Extract the [X, Y] coordinate from the center of the cell holding the provided text.  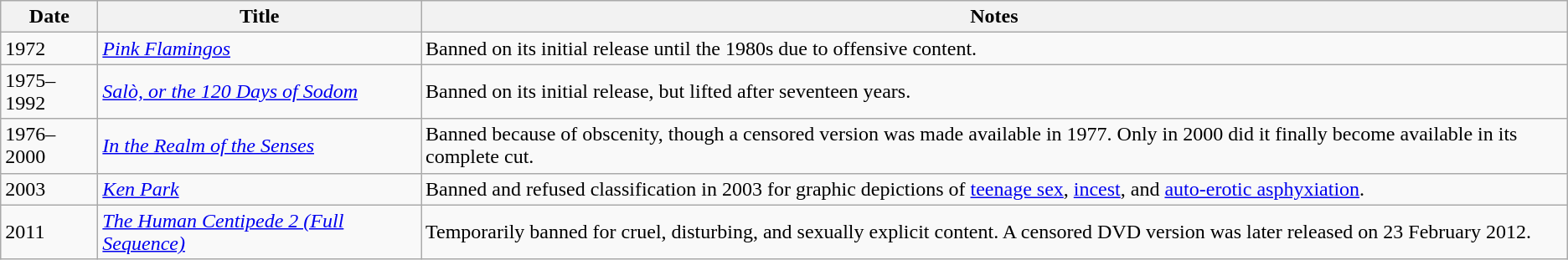
1975–1992 [49, 92]
Pink Flamingos [260, 48]
2011 [49, 232]
Notes [993, 17]
Banned on its initial release until the 1980s due to offensive content. [993, 48]
Title [260, 17]
2003 [49, 189]
The Human Centipede 2 (Full Sequence) [260, 232]
1972 [49, 48]
In the Realm of the Senses [260, 145]
Temporarily banned for cruel, disturbing, and sexually explicit content. A censored DVD version was later released on 23 February 2012. [993, 232]
1976–2000 [49, 145]
Banned on its initial release, but lifted after seventeen years. [993, 92]
Ken Park [260, 189]
Date [49, 17]
Salò, or the 120 Days of Sodom [260, 92]
Banned and refused classification in 2003 for graphic depictions of teenage sex, incest, and auto-erotic asphyxiation. [993, 189]
Banned because of obscenity, though a censored version was made available in 1977. Only in 2000 did it finally become available in its complete cut. [993, 145]
